Output the [x, y] coordinate of the center of the cell containing the given text.  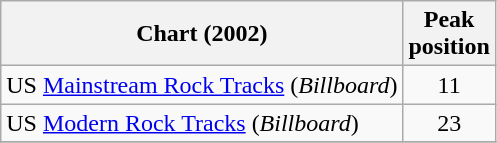
Peakposition [449, 34]
11 [449, 85]
23 [449, 123]
US Mainstream Rock Tracks (Billboard) [202, 85]
US Modern Rock Tracks (Billboard) [202, 123]
Chart (2002) [202, 34]
